From the cell containing the given text, extract its center point as [X, Y] coordinate. 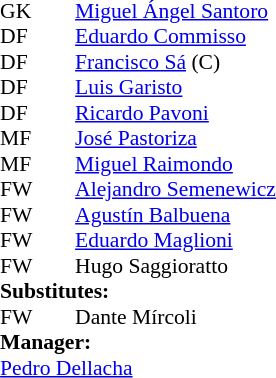
Ricardo Pavoni [176, 113]
Eduardo Maglioni [176, 241]
Dante Mírcoli [176, 317]
Manager: [138, 343]
José Pastoriza [176, 139]
Hugo Saggioratto [176, 266]
Francisco Sá (C) [176, 62]
Agustín Balbuena [176, 215]
Miguel Raimondo [176, 164]
Luis Garisto [176, 87]
Eduardo Commisso [176, 37]
Alejandro Semenewicz [176, 189]
Substitutes: [138, 291]
